Provide the [x, y] coordinate of the cell's center where the given text is located.  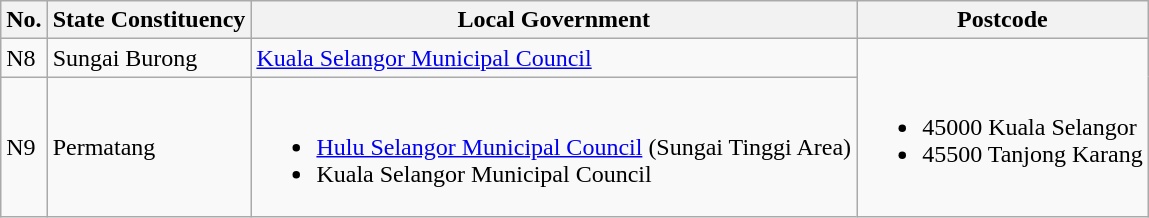
N8 [24, 58]
Kuala Selangor Municipal Council [554, 58]
45000 Kuala Selangor45500 Tanjong Karang [1003, 128]
Local Government [554, 20]
State Constituency [149, 20]
No. [24, 20]
N9 [24, 147]
Postcode [1003, 20]
Hulu Selangor Municipal Council (Sungai Tinggi Area)Kuala Selangor Municipal Council [554, 147]
Permatang [149, 147]
Sungai Burong [149, 58]
